Return the [x, y] coordinate for the center point of the cell that contains the specified text.  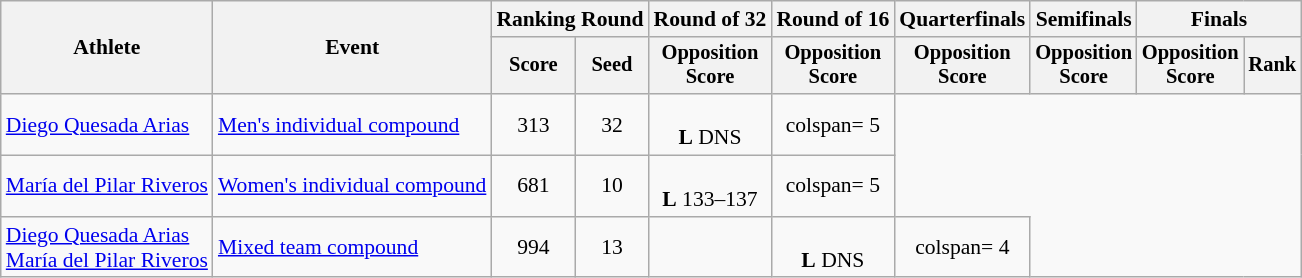
313 [533, 124]
colspan= 4 [962, 248]
Event [352, 48]
994 [533, 248]
Women's individual compound [352, 186]
13 [612, 248]
681 [533, 186]
10 [612, 186]
Ranking Round [570, 19]
Athlete [107, 48]
Semifinals [1084, 19]
Diego Quesada Arias [107, 124]
Round of 16 [832, 19]
Mixed team compound [352, 248]
Seed [612, 66]
Finals [1219, 19]
Diego Quesada AriasMaría del Pilar Riveros [107, 248]
Rank [1273, 66]
32 [612, 124]
Score [533, 66]
Round of 32 [710, 19]
Quarterfinals [962, 19]
María del Pilar Riveros [107, 186]
L 133–137 [710, 186]
Men's individual compound [352, 124]
